For the text-containing cell, return its midpoint in [x, y] coordinate format. 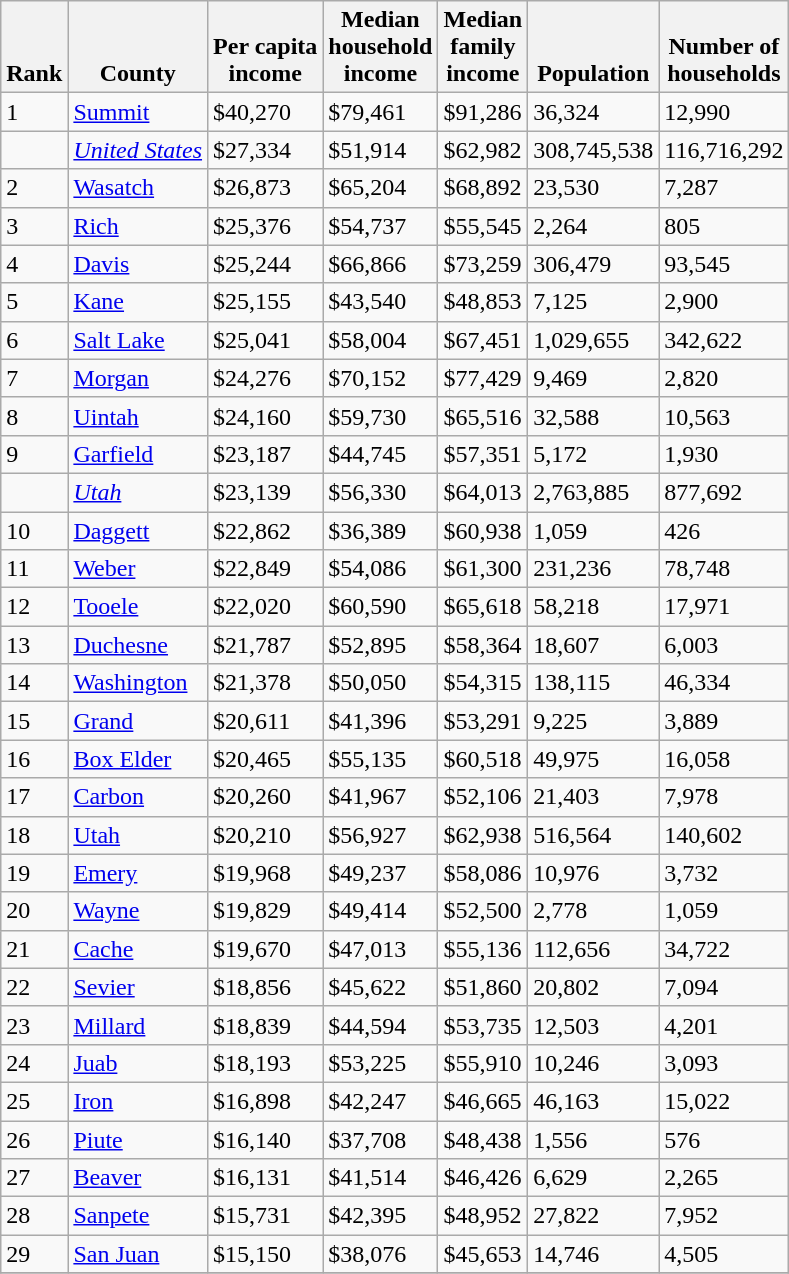
342,622 [724, 340]
$41,396 [380, 721]
$27,334 [266, 150]
$56,927 [380, 835]
$51,860 [483, 987]
$24,160 [266, 416]
$37,708 [380, 1139]
2,900 [724, 302]
$55,135 [380, 759]
Kane [138, 302]
2,264 [594, 226]
$54,737 [380, 226]
21,403 [594, 797]
9 [34, 454]
23 [34, 1025]
Carbon [138, 797]
$43,540 [380, 302]
$52,895 [380, 645]
Uintah [138, 416]
23,530 [594, 188]
$26,873 [266, 188]
$20,260 [266, 797]
2,778 [594, 911]
$45,622 [380, 987]
$55,545 [483, 226]
Millard [138, 1025]
$15,731 [266, 1216]
Morgan [138, 378]
$22,849 [266, 569]
27 [34, 1178]
$48,853 [483, 302]
26 [34, 1139]
Wayne [138, 911]
$21,787 [266, 645]
$20,210 [266, 835]
7,952 [724, 1216]
County [138, 47]
12,503 [594, 1025]
$22,020 [266, 607]
7,978 [724, 797]
7,287 [724, 188]
$70,152 [380, 378]
Beaver [138, 1178]
Wasatch [138, 188]
$59,730 [380, 416]
3 [34, 226]
$61,300 [483, 569]
7 [34, 378]
$25,041 [266, 340]
16 [34, 759]
$54,086 [380, 569]
5,172 [594, 454]
10,246 [594, 1063]
93,545 [724, 264]
7,125 [594, 302]
Sanpete [138, 1216]
$48,952 [483, 1216]
$58,086 [483, 873]
$53,735 [483, 1025]
231,236 [594, 569]
1,556 [594, 1139]
$58,364 [483, 645]
$16,140 [266, 1139]
$57,351 [483, 454]
$15,150 [266, 1254]
$16,131 [266, 1178]
$22,862 [266, 531]
576 [724, 1139]
$18,856 [266, 987]
$60,518 [483, 759]
$36,389 [380, 531]
$18,839 [266, 1025]
Davis [138, 264]
20,802 [594, 987]
$25,155 [266, 302]
$49,237 [380, 873]
$66,866 [380, 264]
$40,270 [266, 112]
$20,465 [266, 759]
$18,193 [266, 1063]
Washington [138, 683]
14,746 [594, 1254]
Rank [34, 47]
18 [34, 835]
$60,938 [483, 531]
Cache [138, 949]
$51,914 [380, 150]
7,094 [724, 987]
13 [34, 645]
2,820 [724, 378]
$41,967 [380, 797]
Emery [138, 873]
$47,013 [380, 949]
$42,395 [380, 1216]
$55,136 [483, 949]
2,265 [724, 1178]
$23,139 [266, 492]
Sevier [138, 987]
$56,330 [380, 492]
20 [34, 911]
138,115 [594, 683]
$48,438 [483, 1139]
112,656 [594, 949]
$23,187 [266, 454]
$20,611 [266, 721]
12 [34, 607]
Medianhouseholdincome [380, 47]
Garfield [138, 454]
17,971 [724, 607]
49,975 [594, 759]
116,716,292 [724, 150]
4,201 [724, 1025]
2 [34, 188]
$65,618 [483, 607]
$73,259 [483, 264]
$53,225 [380, 1063]
$65,204 [380, 188]
$25,376 [266, 226]
$62,938 [483, 835]
$16,898 [266, 1101]
140,602 [724, 835]
$19,670 [266, 949]
24 [34, 1063]
$46,426 [483, 1178]
$64,013 [483, 492]
36,324 [594, 112]
Number ofhouseholds [724, 47]
27,822 [594, 1216]
3,093 [724, 1063]
877,692 [724, 492]
Iron [138, 1101]
5 [34, 302]
1 [34, 112]
San Juan [138, 1254]
$42,247 [380, 1101]
Per capitaincome [266, 47]
4 [34, 264]
$54,315 [483, 683]
$65,516 [483, 416]
10,976 [594, 873]
$46,665 [483, 1101]
$19,968 [266, 873]
$53,291 [483, 721]
Population [594, 47]
$58,004 [380, 340]
6 [34, 340]
78,748 [724, 569]
46,163 [594, 1101]
8 [34, 416]
9,469 [594, 378]
3,889 [724, 721]
10,563 [724, 416]
2,763,885 [594, 492]
306,479 [594, 264]
$50,050 [380, 683]
$21,378 [266, 683]
15 [34, 721]
28 [34, 1216]
$45,653 [483, 1254]
United States [138, 150]
12,990 [724, 112]
308,745,538 [594, 150]
426 [724, 531]
Box Elder [138, 759]
9,225 [594, 721]
Daggett [138, 531]
46,334 [724, 683]
$62,982 [483, 150]
15,022 [724, 1101]
19 [34, 873]
$38,076 [380, 1254]
$44,594 [380, 1025]
$41,514 [380, 1178]
17 [34, 797]
29 [34, 1254]
$25,244 [266, 264]
Rich [138, 226]
$60,590 [380, 607]
58,218 [594, 607]
16,058 [724, 759]
$52,500 [483, 911]
Duchesne [138, 645]
$91,286 [483, 112]
516,564 [594, 835]
14 [34, 683]
21 [34, 949]
Tooele [138, 607]
Piute [138, 1139]
$44,745 [380, 454]
$67,451 [483, 340]
1,029,655 [594, 340]
6,629 [594, 1178]
$52,106 [483, 797]
Weber [138, 569]
25 [34, 1101]
Medianfamilyincome [483, 47]
$79,461 [380, 112]
$24,276 [266, 378]
1,930 [724, 454]
$19,829 [266, 911]
3,732 [724, 873]
10 [34, 531]
18,607 [594, 645]
$68,892 [483, 188]
32,588 [594, 416]
11 [34, 569]
22 [34, 987]
805 [724, 226]
Grand [138, 721]
$77,429 [483, 378]
Salt Lake [138, 340]
$55,910 [483, 1063]
Juab [138, 1063]
4,505 [724, 1254]
6,003 [724, 645]
$49,414 [380, 911]
Summit [138, 112]
34,722 [724, 949]
